Find where the given text appears and provide that cell's center as [x, y] coordinate. 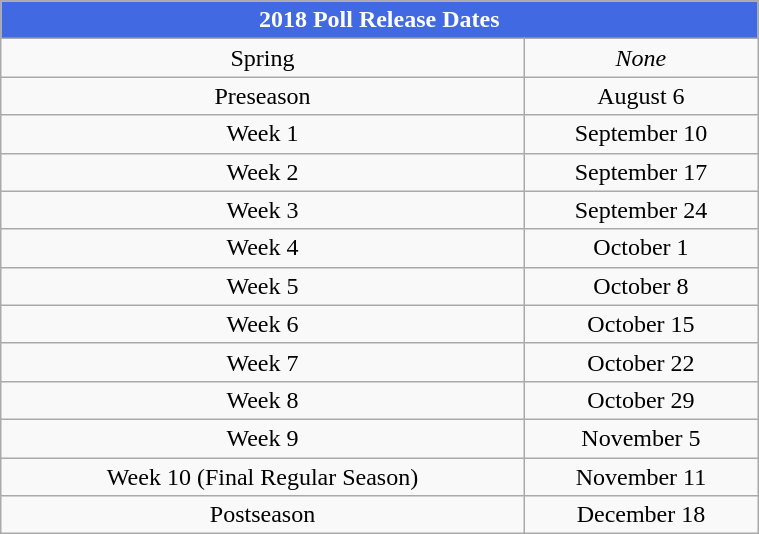
Week 9 [263, 438]
August 6 [640, 96]
2018 Poll Release Dates [380, 20]
Week 5 [263, 286]
Week 7 [263, 362]
November 5 [640, 438]
October 1 [640, 248]
Week 8 [263, 400]
October 15 [640, 324]
Week 6 [263, 324]
October 22 [640, 362]
Week 10 (Final Regular Season) [263, 477]
Week 1 [263, 134]
Postseason [263, 515]
Week 3 [263, 210]
October 8 [640, 286]
None [640, 58]
November 11 [640, 477]
Week 2 [263, 172]
Preseason [263, 96]
Week 4 [263, 248]
Spring [263, 58]
December 18 [640, 515]
September 17 [640, 172]
September 24 [640, 210]
September 10 [640, 134]
October 29 [640, 400]
